Return the (x, y) coordinate for the center point of the cell that contains the specified text.  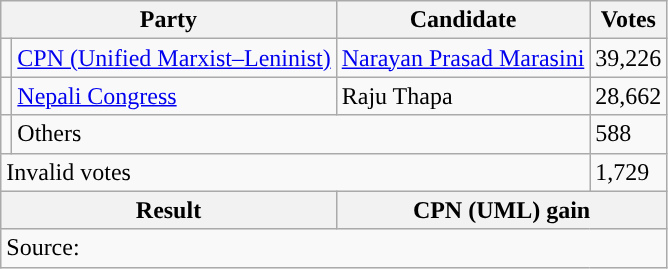
Others (301, 134)
CPN (UML) gain (502, 210)
588 (628, 134)
39,226 (628, 58)
Raju Thapa (463, 96)
28,662 (628, 96)
CPN (Unified Marxist–Leninist) (174, 58)
Candidate (463, 20)
Narayan Prasad Marasini (463, 58)
Votes (628, 20)
Source: (334, 248)
Result (168, 210)
1,729 (628, 172)
Nepali Congress (174, 96)
Party (168, 20)
Invalid votes (296, 172)
